Search for the cell housing the specified text and yield its [x, y] center coordinate. 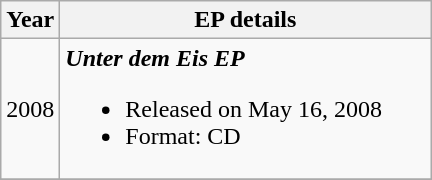
EP details [246, 20]
2008 [30, 109]
Unter dem Eis EPReleased on May 16, 2008Format: CD [246, 109]
Year [30, 20]
